Locate the cell with the specified text and output its (x, y) center coordinate. 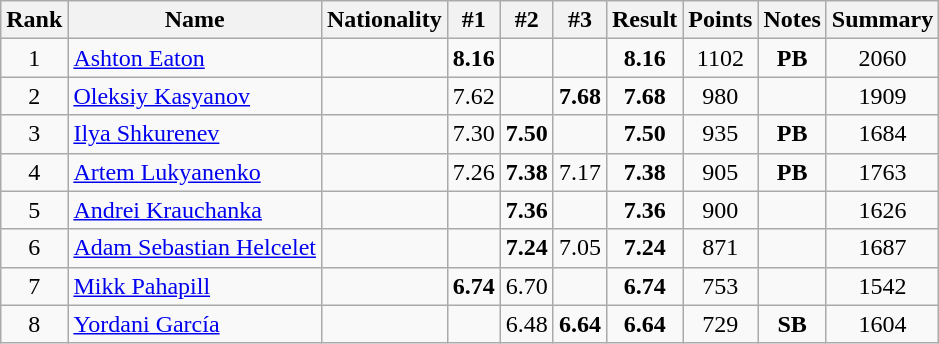
729 (720, 324)
Rank (34, 20)
#2 (526, 20)
900 (720, 210)
8 (34, 324)
1687 (882, 248)
7.05 (580, 248)
871 (720, 248)
980 (720, 96)
6 (34, 248)
Mikk Pahapill (195, 286)
Ilya Shkurenev (195, 134)
905 (720, 172)
#3 (580, 20)
Artem Lukyanenko (195, 172)
Result (644, 20)
Ashton Eaton (195, 58)
SB (792, 324)
Oleksiy Kasyanov (195, 96)
Yordani García (195, 324)
Points (720, 20)
Adam Sebastian Helcelet (195, 248)
2 (34, 96)
1 (34, 58)
#1 (474, 20)
7.26 (474, 172)
7 (34, 286)
1102 (720, 58)
1909 (882, 96)
Summary (882, 20)
7.62 (474, 96)
5 (34, 210)
4 (34, 172)
Name (195, 20)
753 (720, 286)
7.30 (474, 134)
935 (720, 134)
1604 (882, 324)
7.17 (580, 172)
1763 (882, 172)
Notes (792, 20)
Nationality (384, 20)
1684 (882, 134)
1626 (882, 210)
2060 (882, 58)
6.48 (526, 324)
1542 (882, 286)
3 (34, 134)
Andrei Krauchanka (195, 210)
6.70 (526, 286)
